Locate the cell with the specified text and output its (x, y) center coordinate. 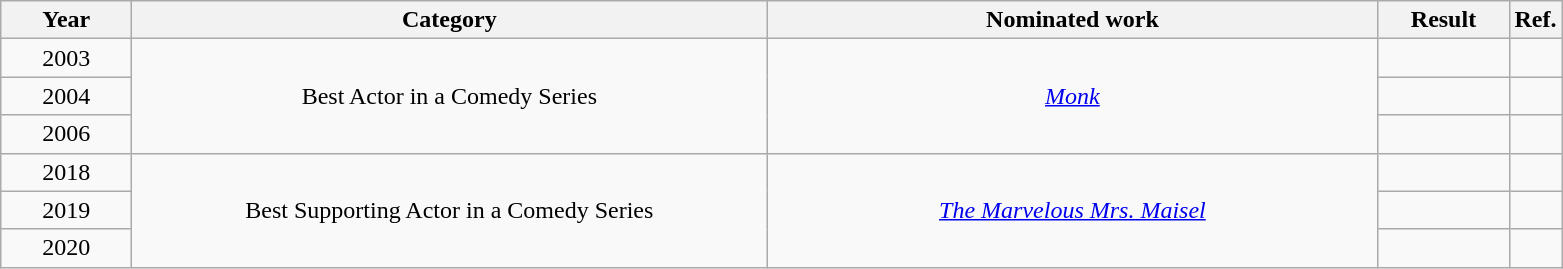
Monk (1072, 96)
Category (450, 20)
The Marvelous Mrs. Maisel (1072, 210)
2006 (66, 134)
2020 (66, 248)
2003 (66, 58)
Ref. (1536, 20)
Result (1444, 20)
Best Actor in a Comedy Series (450, 96)
2019 (66, 210)
Best Supporting Actor in a Comedy Series (450, 210)
Nominated work (1072, 20)
2018 (66, 172)
Year (66, 20)
2004 (66, 96)
